Locate the cell with the specified text and output its (X, Y) center coordinate. 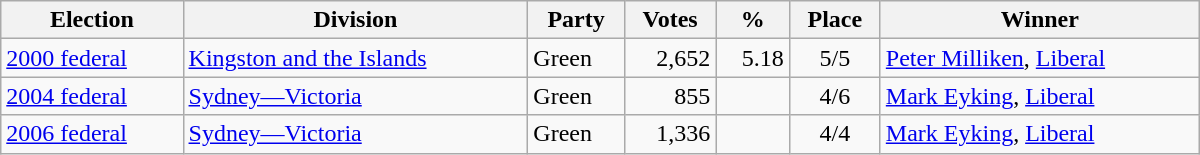
5/5 (834, 58)
2000 federal (92, 58)
Division (356, 20)
Place (834, 20)
2,652 (670, 58)
% (752, 20)
Winner (1040, 20)
Party (576, 20)
855 (670, 96)
2004 federal (92, 96)
1,336 (670, 134)
Votes (670, 20)
2006 federal (92, 134)
Election (92, 20)
Kingston and the Islands (356, 58)
5.18 (752, 58)
4/6 (834, 96)
Peter Milliken, Liberal (1040, 58)
4/4 (834, 134)
